From the cell containing the given text, extract its center point as (X, Y) coordinate. 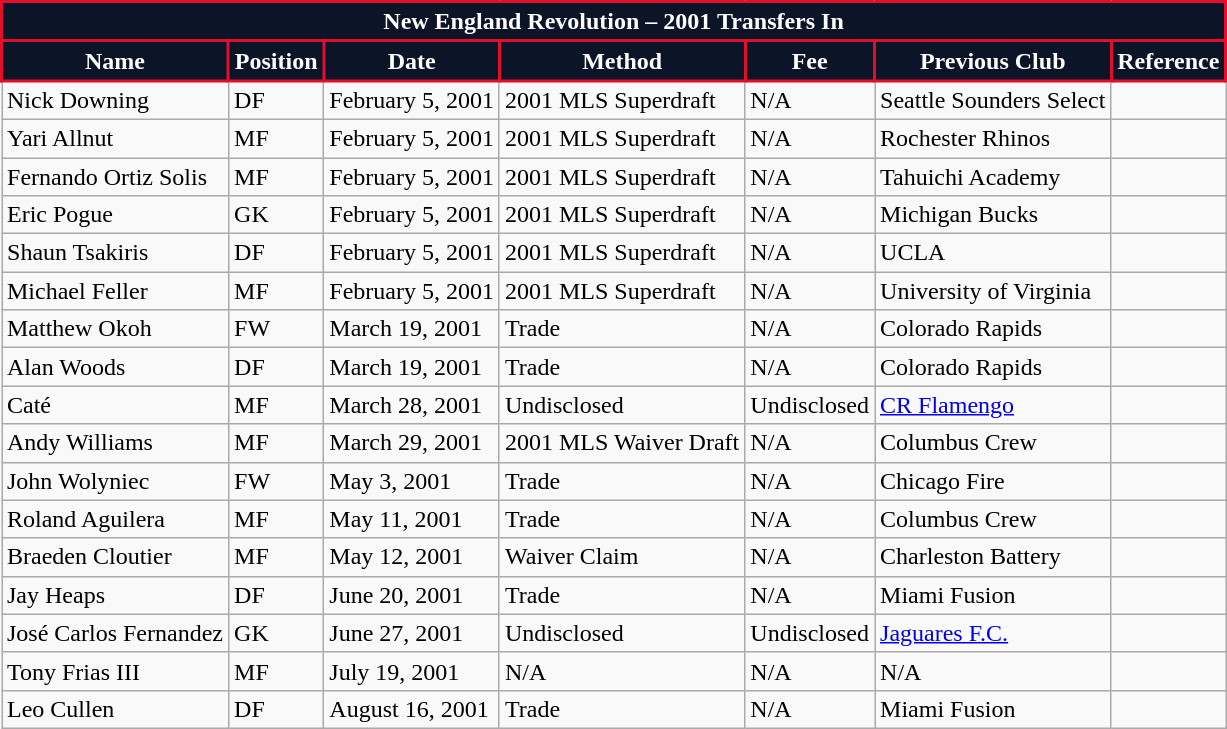
May 12, 2001 (412, 557)
Jaguares F.C. (993, 633)
June 27, 2001 (412, 633)
2001 MLS Waiver Draft (622, 443)
August 16, 2001 (412, 709)
Charleston Battery (993, 557)
Alan Woods (116, 367)
Roland Aguilera (116, 519)
CR Flamengo (993, 405)
March 28, 2001 (412, 405)
Seattle Sounders Select (993, 100)
Caté (116, 405)
José Carlos Fernandez (116, 633)
Previous Club (993, 61)
Eric Pogue (116, 215)
Rochester Rhinos (993, 138)
Michigan Bucks (993, 215)
Shaun Tsakiris (116, 253)
Method (622, 61)
Michael Feller (116, 291)
Date (412, 61)
Yari Allnut (116, 138)
Nick Downing (116, 100)
Waiver Claim (622, 557)
Reference (1168, 61)
New England Revolution – 2001 Transfers In (614, 22)
June 20, 2001 (412, 595)
May 3, 2001 (412, 481)
UCLA (993, 253)
Name (116, 61)
Position (276, 61)
Braeden Cloutier (116, 557)
Tahuichi Academy (993, 177)
Andy Williams (116, 443)
Leo Cullen (116, 709)
May 11, 2001 (412, 519)
July 19, 2001 (412, 671)
Matthew Okoh (116, 329)
John Wolyniec (116, 481)
Fee (810, 61)
March 29, 2001 (412, 443)
Chicago Fire (993, 481)
Jay Heaps (116, 595)
University of Virginia (993, 291)
Fernando Ortiz Solis (116, 177)
Tony Frias III (116, 671)
